Locate the cell with the specified text and output its [x, y] center coordinate. 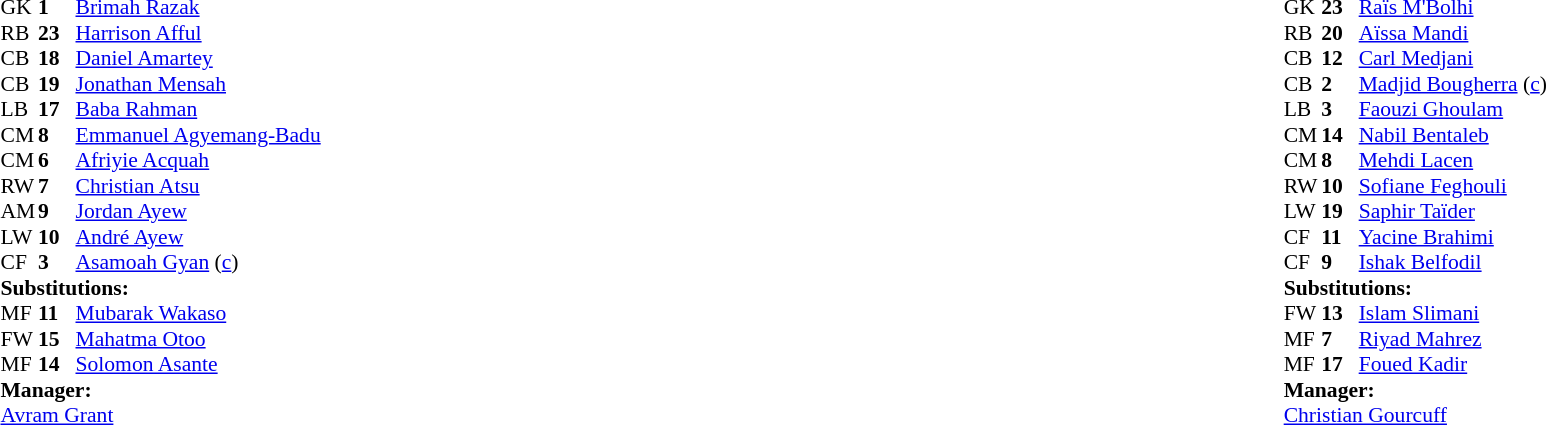
12 [1340, 59]
André Ayew [198, 237]
Substitutions: [160, 288]
Mubarak Wakaso [198, 313]
Mahatma Otoo [198, 339]
Solomon Asante [198, 365]
Christian Atsu [198, 186]
6 [57, 161]
Baba Rahman [198, 109]
Jordan Ayew [198, 211]
Jonathan Mensah [198, 84]
Manager: [160, 390]
20 [1340, 33]
18 [57, 59]
Emmanuel Agyemang-Badu [198, 135]
AM [19, 211]
Harrison Afful [198, 33]
Afriyie Acquah [198, 161]
Daniel Amartey [198, 59]
2 [1340, 84]
15 [57, 339]
23 [57, 33]
13 [1340, 313]
Asamoah Gyan (c) [198, 263]
